Determine the (X, Y) coordinate at the center of the cell enclosing the given text.  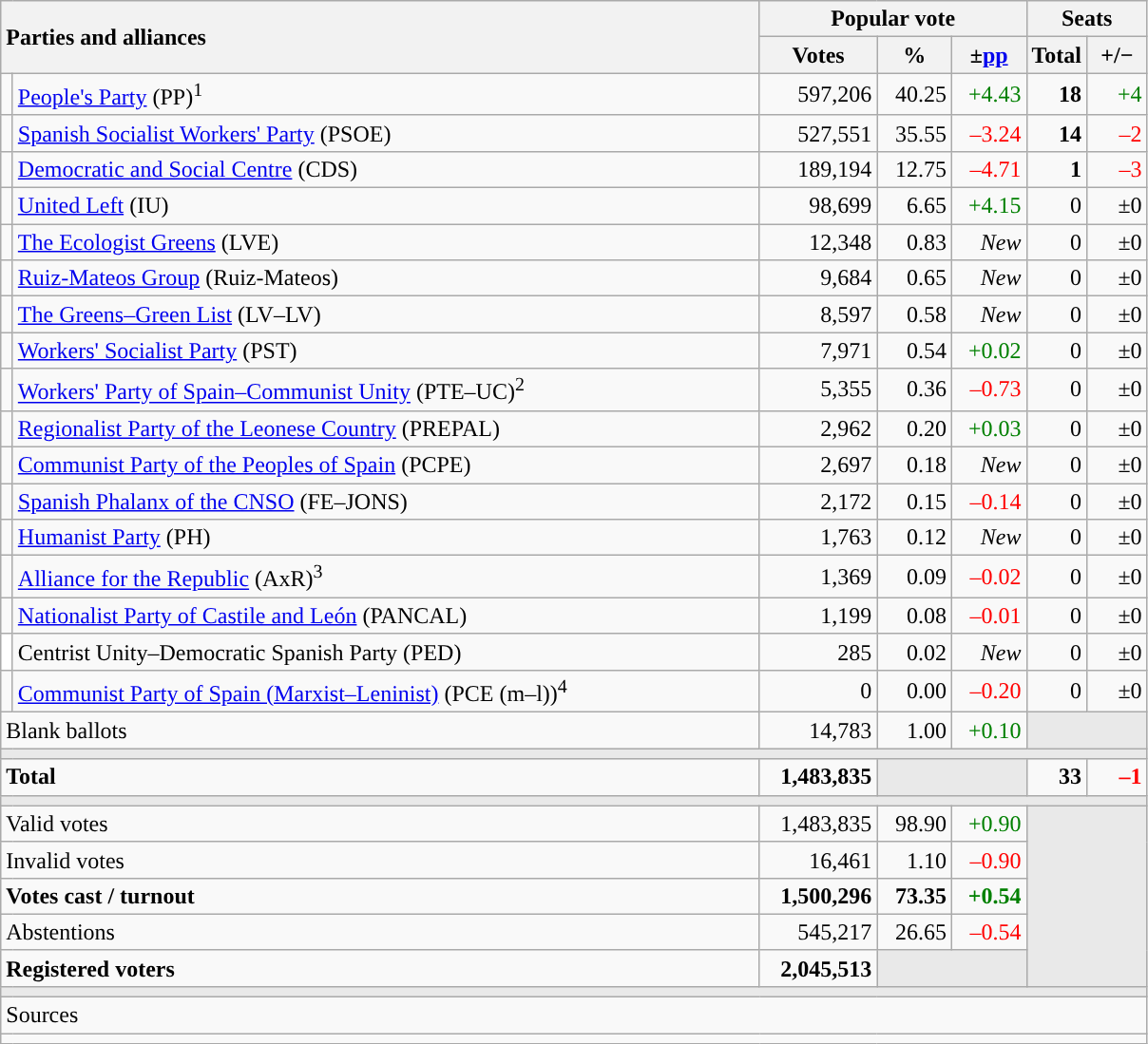
Workers' Party of Spain–Communist Unity (PTE–UC)2 (386, 389)
+4.15 (988, 206)
1 (1057, 169)
–0.02 (988, 578)
Democratic and Social Centre (CDS) (386, 169)
16,461 (818, 860)
597,206 (818, 95)
–0.73 (988, 389)
2,172 (818, 502)
Nationalist Party of Castile and León (PANCAL) (386, 616)
40.25 (914, 95)
98,699 (818, 206)
Votes cast / turnout (380, 896)
0.08 (914, 616)
33 (1057, 777)
0.20 (914, 428)
±pp (988, 55)
Centrist Unity–Democratic Spanish Party (PED) (386, 652)
Spanish Socialist Workers' Party (PSOE) (386, 133)
Parties and alliances (380, 37)
Votes (818, 55)
Ruiz-Mateos Group (Ruiz-Mateos) (386, 278)
14 (1057, 133)
Alliance for the Republic (AxR)3 (386, 578)
14,783 (818, 731)
–3 (1118, 169)
0.83 (914, 242)
12.75 (914, 169)
545,217 (818, 932)
26.65 (914, 932)
+0.54 (988, 896)
Communist Party of Spain (Marxist–Leninist) (PCE (m–l))4 (386, 692)
0.12 (914, 538)
–0.90 (988, 860)
Sources (574, 1016)
0.36 (914, 389)
Workers' Socialist Party (PST) (386, 351)
Spanish Phalanx of the CNSO (FE–JONS) (386, 502)
0.18 (914, 465)
0.15 (914, 502)
Popular vote (893, 19)
98.90 (914, 824)
9,684 (818, 278)
–0.54 (988, 932)
1,199 (818, 616)
2,962 (818, 428)
527,551 (818, 133)
+0.10 (988, 731)
The Ecologist Greens (LVE) (386, 242)
Blank ballots (380, 731)
–2 (1118, 133)
1,500,296 (818, 896)
Seats (1087, 19)
2,045,513 (818, 968)
–4.71 (988, 169)
73.35 (914, 896)
6.65 (914, 206)
189,194 (818, 169)
0.65 (914, 278)
+0.03 (988, 428)
1,763 (818, 538)
People's Party (PP)1 (386, 95)
+0.90 (988, 824)
18 (1057, 95)
+0.02 (988, 351)
7,971 (818, 351)
–0.01 (988, 616)
+4 (1118, 95)
United Left (IU) (386, 206)
–0.14 (988, 502)
0.00 (914, 692)
5,355 (818, 389)
285 (818, 652)
0.58 (914, 314)
–1 (1118, 777)
0.02 (914, 652)
Regionalist Party of the Leonese Country (PREPAL) (386, 428)
1,369 (818, 578)
The Greens–Green List (LV–LV) (386, 314)
Abstentions (380, 932)
Humanist Party (PH) (386, 538)
2,697 (818, 465)
1.00 (914, 731)
% (914, 55)
+/− (1118, 55)
–3.24 (988, 133)
0.09 (914, 578)
0.54 (914, 351)
+4.43 (988, 95)
1.10 (914, 860)
Valid votes (380, 824)
Invalid votes (380, 860)
Communist Party of the Peoples of Spain (PCPE) (386, 465)
12,348 (818, 242)
35.55 (914, 133)
–0.20 (988, 692)
Registered voters (380, 968)
8,597 (818, 314)
